Provide the [X, Y] coordinate of the cell's center where the given text is located.  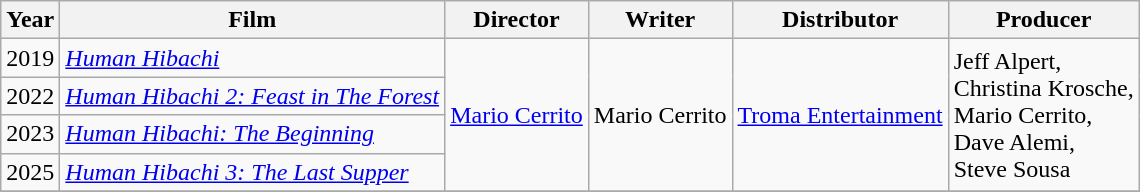
Human Hibachi: The Beginning [252, 134]
2019 [30, 58]
2025 [30, 172]
Troma Entertainment [840, 115]
Director [517, 20]
Human Hibachi 2: Feast in The Forest [252, 96]
Film [252, 20]
Human Hibachi [252, 58]
Human Hibachi 3: The Last Supper [252, 172]
2022 [30, 96]
2023 [30, 134]
Distributor [840, 20]
Jeff Alpert,Christina Krosche,Mario Cerrito,Dave Alemi,Steve Sousa [1044, 115]
Year [30, 20]
Writer [660, 20]
Producer [1044, 20]
